Find where the given text appears and provide that cell's center as [x, y] coordinate. 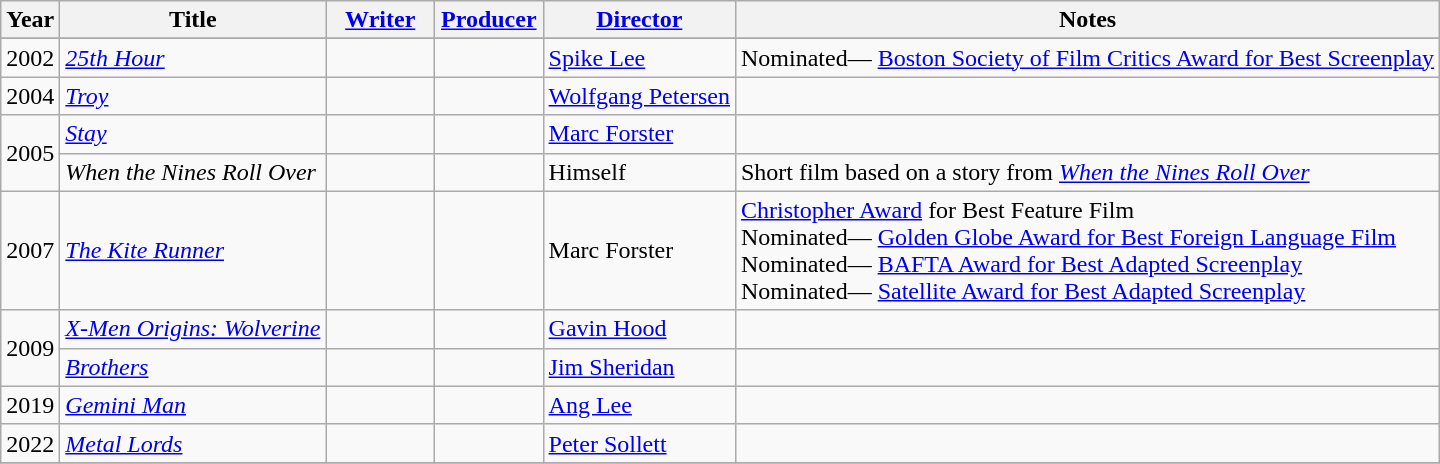
Year [30, 20]
2005 [30, 153]
2002 [30, 58]
Ang Lee [639, 405]
The Kite Runner [193, 250]
Gemini Man [193, 405]
2007 [30, 250]
Himself [639, 172]
Troy [193, 96]
When the Nines Roll Over [193, 172]
Wolfgang Petersen [639, 96]
Nominated— Boston Society of Film Critics Award for Best Screenplay [1087, 58]
Brothers [193, 367]
Director [639, 20]
Title [193, 20]
Jim Sheridan [639, 367]
X-Men Origins: Wolverine [193, 329]
Stay [193, 134]
Gavin Hood [639, 329]
Short film based on a story from When the Nines Roll Over [1087, 172]
25th Hour [193, 58]
2019 [30, 405]
2022 [30, 443]
Writer [380, 20]
2009 [30, 348]
2004 [30, 96]
Peter Sollett [639, 443]
Notes [1087, 20]
Spike Lee [639, 58]
Producer [490, 20]
Metal Lords [193, 443]
